Identify which cell holds the provided text, then report its [x, y] central coordinate. 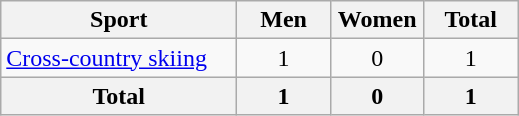
Men [284, 20]
Cross-country skiing [119, 58]
Women [377, 20]
Sport [119, 20]
